Return the [X, Y] coordinate for the center point of the cell that contains the specified text.  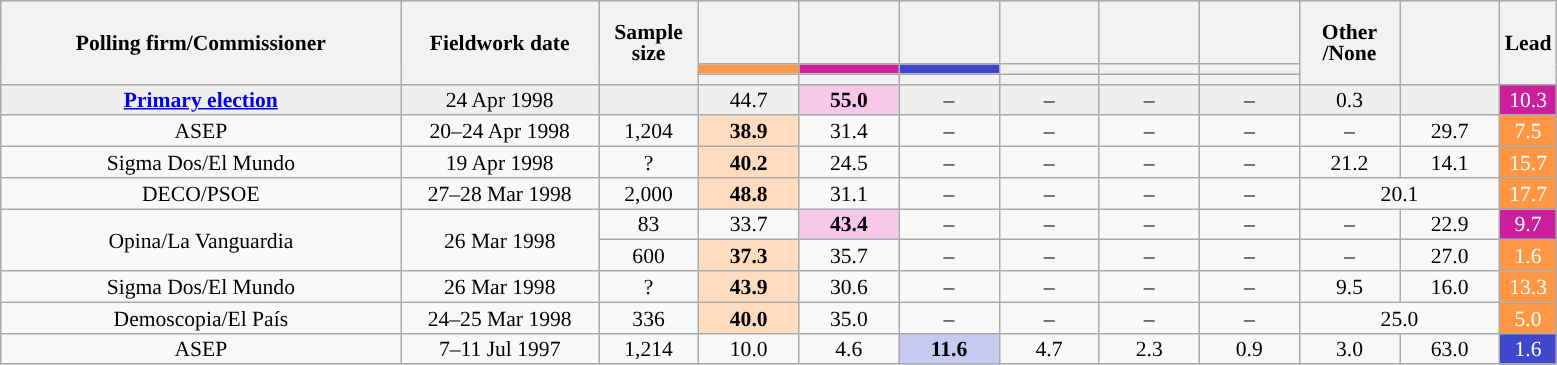
DECO/PSOE [201, 194]
40.0 [749, 318]
7–11 Jul 1997 [500, 348]
33.7 [749, 224]
31.1 [849, 194]
19 Apr 1998 [500, 162]
Sample size [648, 42]
35.7 [849, 256]
43.9 [749, 286]
27.0 [1450, 256]
3.0 [1349, 348]
5.0 [1528, 318]
1,204 [648, 132]
2.3 [1149, 348]
0.9 [1249, 348]
10.3 [1528, 100]
31.4 [849, 132]
10.0 [749, 348]
2,000 [648, 194]
40.2 [749, 162]
Demoscopia/El País [201, 318]
336 [648, 318]
1,214 [648, 348]
Other/None [1349, 42]
13.3 [1528, 286]
55.0 [849, 100]
43.4 [849, 224]
29.7 [1450, 132]
9.7 [1528, 224]
20.1 [1399, 194]
Fieldwork date [500, 42]
Lead [1528, 42]
4.7 [1049, 348]
Opina/La Vanguardia [201, 240]
63.0 [1450, 348]
24 Apr 1998 [500, 100]
9.5 [1349, 286]
17.7 [1528, 194]
20–24 Apr 1998 [500, 132]
15.7 [1528, 162]
48.8 [749, 194]
Polling firm/Commissioner [201, 42]
38.9 [749, 132]
37.3 [749, 256]
4.6 [849, 348]
27–28 Mar 1998 [500, 194]
0.3 [1349, 100]
30.6 [849, 286]
24–25 Mar 1998 [500, 318]
25.0 [1399, 318]
7.5 [1528, 132]
21.2 [1349, 162]
14.1 [1450, 162]
83 [648, 224]
11.6 [949, 348]
44.7 [749, 100]
24.5 [849, 162]
16.0 [1450, 286]
600 [648, 256]
35.0 [849, 318]
22.9 [1450, 224]
Primary election [201, 100]
